Search for the cell housing the specified text and yield its (X, Y) center coordinate. 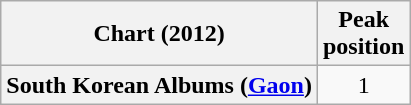
Peakposition (363, 34)
Chart (2012) (160, 34)
1 (363, 85)
South Korean Albums (Gaon) (160, 85)
